Identify which cell holds the provided text, then report its [X, Y] central coordinate. 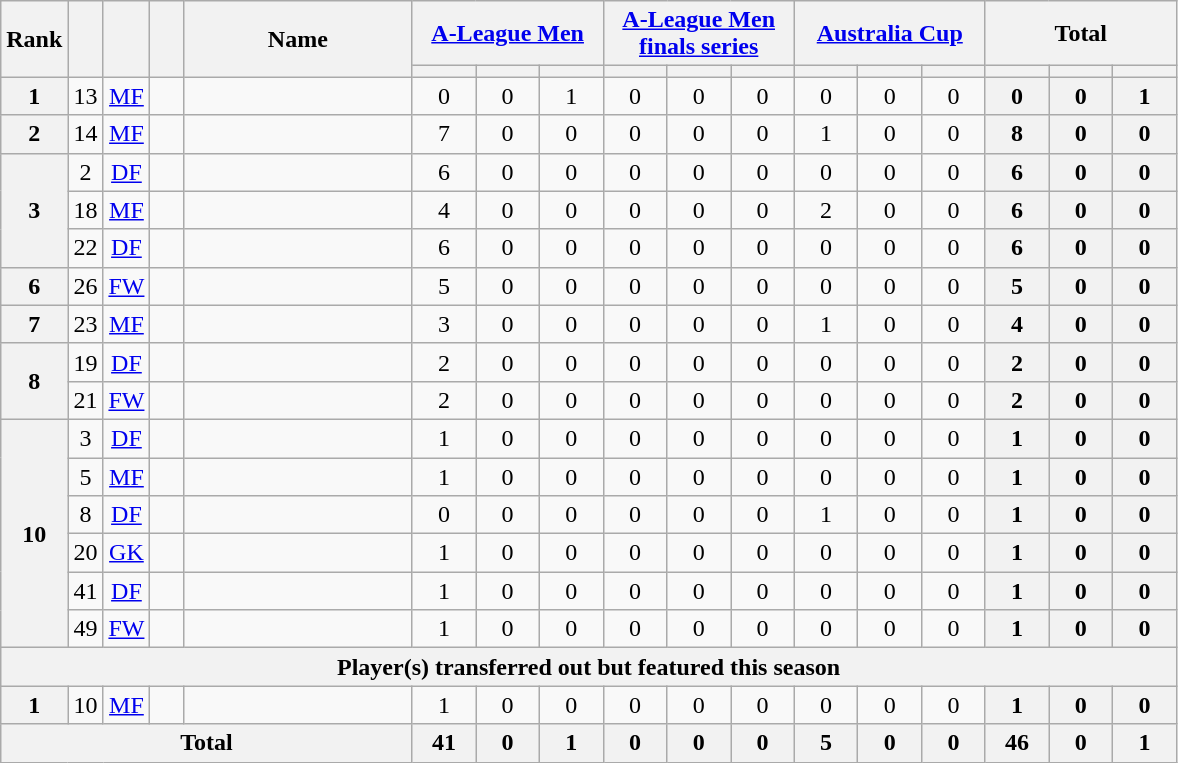
22 [86, 248]
A-League Men [508, 34]
Name [298, 39]
13 [86, 96]
Rank [34, 39]
14 [86, 134]
19 [86, 362]
A-League Men finals series [698, 34]
GK [126, 553]
46 [1017, 743]
21 [86, 400]
20 [86, 553]
18 [86, 210]
23 [86, 324]
26 [86, 286]
49 [86, 629]
Australia Cup [890, 34]
Player(s) transferred out but featured this season [589, 667]
